Return [X, Y] of the center of cell containing provided text 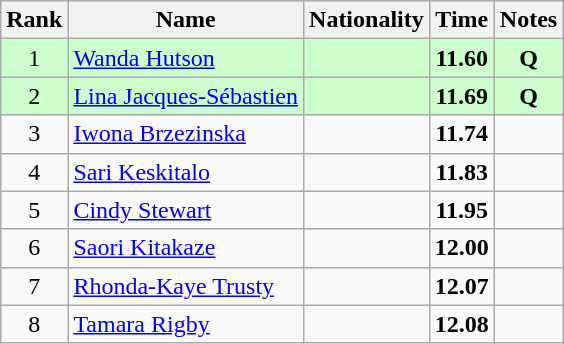
Lina Jacques-Sébastien [186, 96]
4 [34, 172]
5 [34, 210]
8 [34, 324]
7 [34, 286]
Iwona Brzezinska [186, 134]
1 [34, 58]
Nationality [367, 20]
Cindy Stewart [186, 210]
11.95 [462, 210]
Notes [528, 20]
11.60 [462, 58]
Rhonda-Kaye Trusty [186, 286]
Sari Keskitalo [186, 172]
11.83 [462, 172]
3 [34, 134]
Saori Kitakaze [186, 248]
Name [186, 20]
Rank [34, 20]
Time [462, 20]
Wanda Hutson [186, 58]
12.08 [462, 324]
6 [34, 248]
12.00 [462, 248]
12.07 [462, 286]
11.69 [462, 96]
Tamara Rigby [186, 324]
11.74 [462, 134]
2 [34, 96]
